Pinpoint the cell where the given text exists, returning its (x, y) midpoint coordinate. 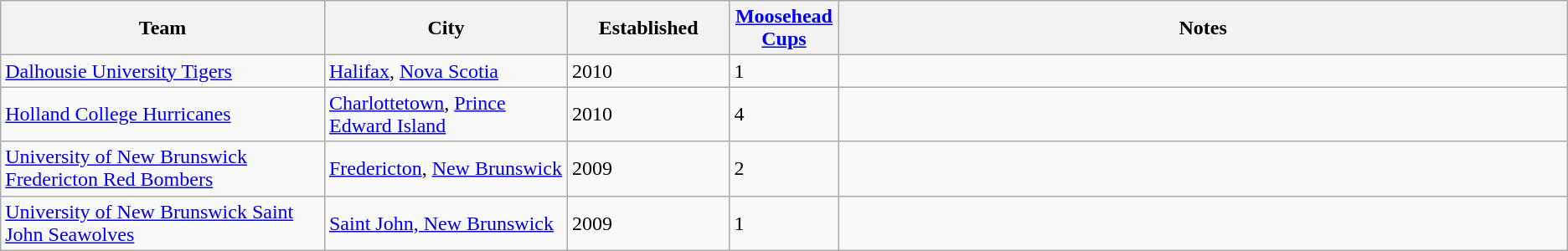
City (446, 28)
Dalhousie University Tigers (162, 71)
Saint John, New Brunswick (446, 223)
Halifax, Nova Scotia (446, 71)
University of New Brunswick Saint John Seawolves (162, 223)
Notes (1203, 28)
Team (162, 28)
Charlottetown, Prince Edward Island (446, 114)
4 (784, 114)
Holland College Hurricanes (162, 114)
University of New Brunswick Fredericton Red Bombers (162, 169)
Established (648, 28)
Fredericton, New Brunswick (446, 169)
Moosehead Cups (784, 28)
2 (784, 169)
